Identify which cell holds the provided text, then report its (X, Y) central coordinate. 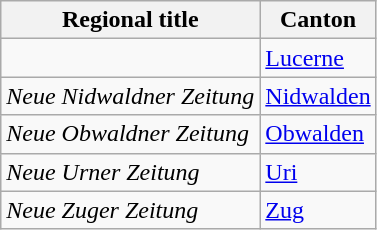
Neue Urner Zeitung (130, 172)
Lucerne (318, 58)
Uri (318, 172)
Regional title (130, 20)
Obwalden (318, 134)
Nidwalden (318, 96)
Zug (318, 210)
Canton (318, 20)
Neue Nidwaldner Zeitung (130, 96)
Neue Obwaldner Zeitung (130, 134)
Neue Zuger Zeitung (130, 210)
